Search for the cell housing the specified text and yield its (x, y) center coordinate. 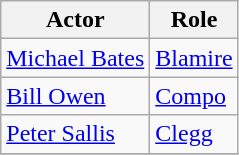
Michael Bates (76, 58)
Actor (76, 20)
Clegg (194, 134)
Compo (194, 96)
Bill Owen (76, 96)
Role (194, 20)
Blamire (194, 58)
Peter Sallis (76, 134)
